Identify which cell holds the provided text, then report its [X, Y] central coordinate. 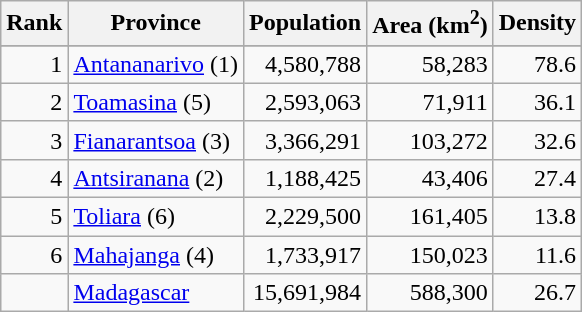
103,272 [430, 140]
Rank [34, 24]
27.4 [537, 178]
36.1 [537, 102]
588,300 [430, 293]
Density [537, 24]
150,023 [430, 255]
4,580,788 [306, 64]
78.6 [537, 64]
13.8 [537, 217]
71,911 [430, 102]
58,283 [430, 64]
26.7 [537, 293]
15,691,984 [306, 293]
11.6 [537, 255]
1 [34, 64]
Madagascar [156, 293]
32.6 [537, 140]
3 [34, 140]
Antananarivo (1) [156, 64]
2,593,063 [306, 102]
6 [34, 255]
Toamasina (5) [156, 102]
43,406 [430, 178]
Toliara (6) [156, 217]
Fianarantsoa (3) [156, 140]
4 [34, 178]
1,733,917 [306, 255]
3,366,291 [306, 140]
2,229,500 [306, 217]
Antsiranana (2) [156, 178]
1,188,425 [306, 178]
5 [34, 217]
2 [34, 102]
Mahajanga (4) [156, 255]
Province [156, 24]
Population [306, 24]
Area (km2) [430, 24]
161,405 [430, 217]
